Return the [x, y] coordinate for the center point of the cell that contains the specified text.  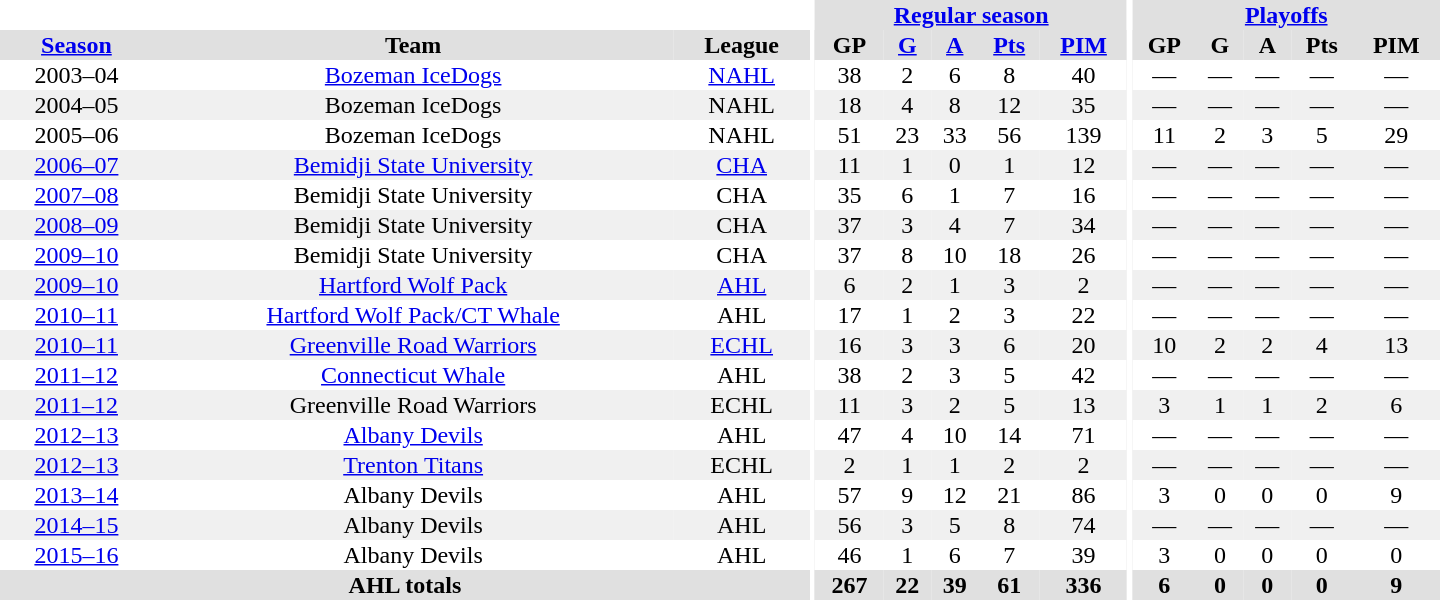
Trenton Titans [414, 465]
2013–14 [76, 495]
AHL totals [405, 585]
29 [1396, 135]
40 [1084, 75]
267 [850, 585]
2014–15 [76, 525]
20 [1084, 345]
336 [1084, 585]
Hartford Wolf Pack/CT Whale [414, 315]
139 [1084, 135]
Team [414, 45]
46 [850, 555]
2005–06 [76, 135]
61 [1008, 585]
26 [1084, 255]
86 [1084, 495]
74 [1084, 525]
League [741, 45]
14 [1008, 435]
33 [954, 135]
51 [850, 135]
42 [1084, 375]
21 [1008, 495]
71 [1084, 435]
Hartford Wolf Pack [414, 285]
2008–09 [76, 225]
34 [1084, 225]
2007–08 [76, 195]
57 [850, 495]
2015–16 [76, 555]
Playoffs [1286, 15]
Regular season [971, 15]
2004–05 [76, 105]
Connecticut Whale [414, 375]
Season [76, 45]
47 [850, 435]
2006–07 [76, 165]
23 [908, 135]
2003–04 [76, 75]
17 [850, 315]
